For the text-containing cell, return its midpoint in [x, y] coordinate format. 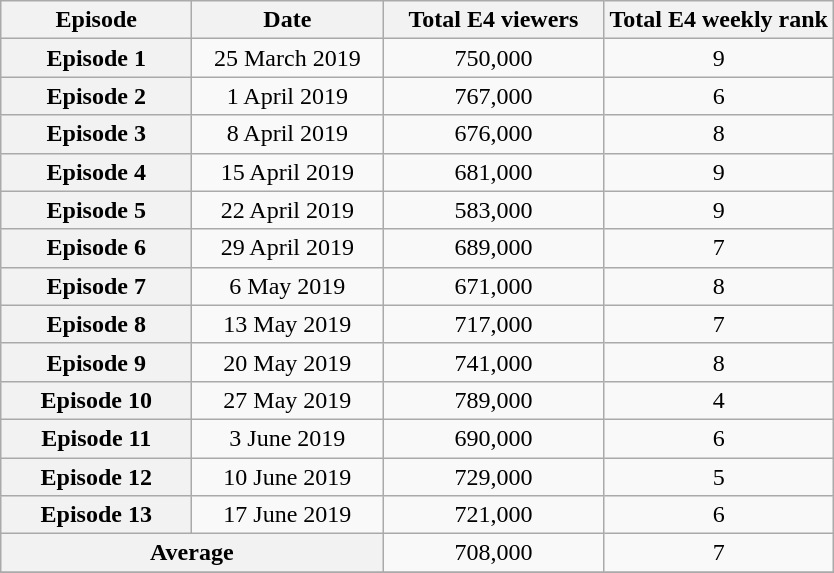
729,000 [494, 477]
681,000 [494, 172]
Episode 8 [96, 324]
Episode 10 [96, 400]
Episode 2 [96, 96]
Episode 4 [96, 172]
27 May 2019 [288, 400]
13 May 2019 [288, 324]
Episode 13 [96, 515]
690,000 [494, 438]
789,000 [494, 400]
708,000 [494, 553]
Date [288, 20]
Episode 9 [96, 362]
767,000 [494, 96]
1 April 2019 [288, 96]
10 June 2019 [288, 477]
Episode 6 [96, 248]
Total E4 viewers [494, 20]
583,000 [494, 210]
689,000 [494, 248]
750,000 [494, 58]
22 April 2019 [288, 210]
15 April 2019 [288, 172]
741,000 [494, 362]
Episode 1 [96, 58]
6 May 2019 [288, 286]
Episode 7 [96, 286]
3 June 2019 [288, 438]
25 March 2019 [288, 58]
721,000 [494, 515]
Episode 12 [96, 477]
4 [719, 400]
Total E4 weekly rank [719, 20]
5 [719, 477]
717,000 [494, 324]
29 April 2019 [288, 248]
Average [192, 553]
20 May 2019 [288, 362]
Episode 11 [96, 438]
671,000 [494, 286]
17 June 2019 [288, 515]
8 April 2019 [288, 134]
Episode [96, 20]
Episode 5 [96, 210]
Episode 3 [96, 134]
676,000 [494, 134]
